Capture the cell that displays the provided text and extract its (x, y) central coordinate. 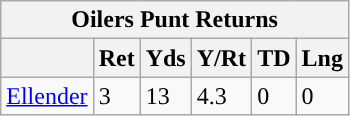
4.3 (221, 96)
Oilers Punt Returns (175, 20)
Ret (116, 58)
Lng (322, 58)
3 (116, 96)
Ellender (47, 96)
13 (166, 96)
Y/Rt (221, 58)
Yds (166, 58)
TD (274, 58)
